Return [X, Y] of the center of cell containing provided text 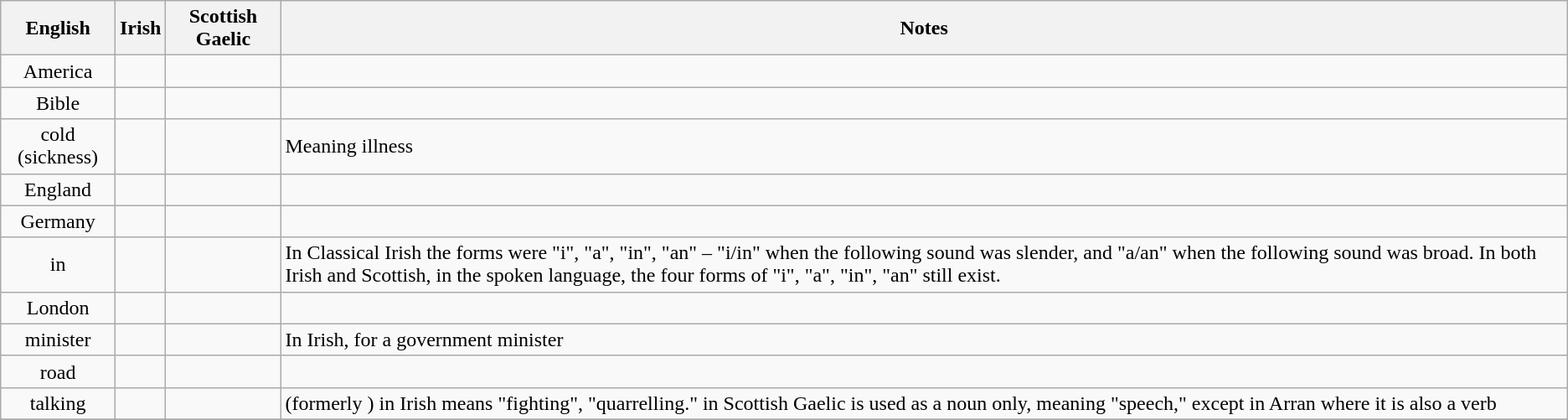
Bible [59, 103]
road [59, 371]
Scottish Gaelic [223, 29]
talking [59, 403]
England [59, 189]
In Irish, for a government minister [924, 340]
minister [59, 340]
Notes [924, 29]
Meaning illness [924, 146]
English [59, 29]
Germany [59, 221]
Irish [140, 29]
America [59, 71]
cold (sickness) [59, 146]
in [59, 265]
London [59, 308]
